Find where the given text appears and provide that cell's center as [X, Y] coordinate. 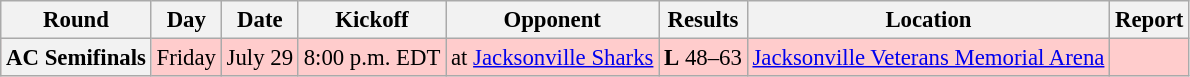
Opponent [552, 20]
8:00 p.m. EDT [372, 58]
Day [186, 20]
July 29 [260, 58]
L 48–63 [703, 58]
at Jacksonville Sharks [552, 58]
Round [76, 20]
Jacksonville Veterans Memorial Arena [928, 58]
AC Semifinals [76, 58]
Friday [186, 58]
Results [703, 20]
Kickoff [372, 20]
Date [260, 20]
Location [928, 20]
Report [1150, 20]
